Detect which cell encompasses the target text, then output its [x, y] center coordinate. 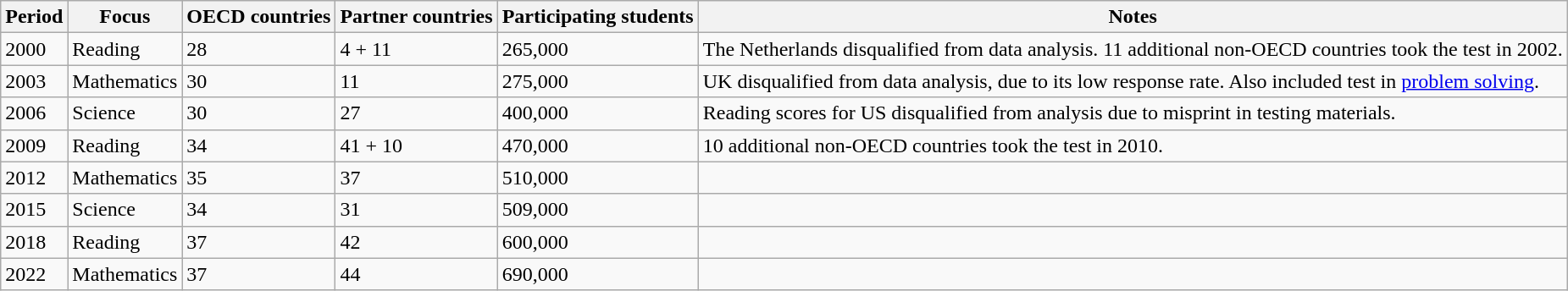
27 [417, 113]
2015 [34, 210]
2006 [34, 113]
2022 [34, 274]
Partner countries [417, 17]
Participating students [598, 17]
10 additional non-OECD countries took the test in 2010. [1133, 145]
265,000 [598, 49]
31 [417, 210]
42 [417, 242]
2009 [34, 145]
2018 [34, 242]
Reading scores for US disqualified from analysis due to misprint in testing materials. [1133, 113]
44 [417, 274]
4 + 11 [417, 49]
509,000 [598, 210]
275,000 [598, 81]
2012 [34, 178]
600,000 [598, 242]
470,000 [598, 145]
Focus [125, 17]
35 [259, 178]
2003 [34, 81]
11 [417, 81]
Notes [1133, 17]
41 + 10 [417, 145]
The Netherlands disqualified from data analysis. 11 additional non-OECD countries took the test in 2002. [1133, 49]
690,000 [598, 274]
510,000 [598, 178]
2000 [34, 49]
28 [259, 49]
UK disqualified from data analysis, due to its low response rate. Also included test in problem solving. [1133, 81]
400,000 [598, 113]
Period [34, 17]
OECD countries [259, 17]
